Detect which cell encompasses the target text, then output its (x, y) center coordinate. 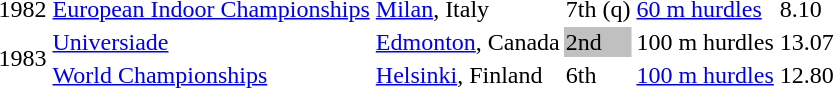
Edmonton, Canada (468, 42)
100 m hurdles (705, 42)
Universiade (211, 42)
2nd (598, 42)
